For the text-containing cell, return its midpoint in (X, Y) coordinate format. 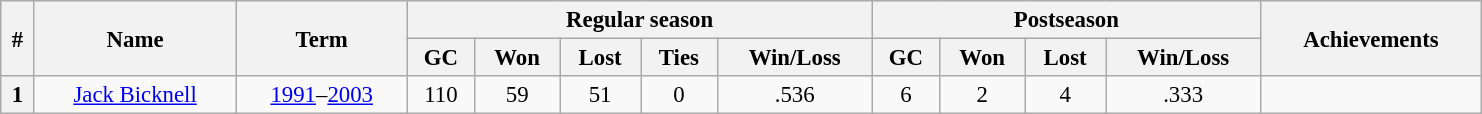
4 (1066, 95)
59 (518, 95)
6 (906, 95)
Term (322, 38)
51 (600, 95)
Jack Bicknell (135, 95)
Name (135, 38)
1 (18, 95)
# (18, 38)
.333 (1184, 95)
.536 (794, 95)
2 (982, 95)
Regular season (640, 20)
110 (441, 95)
Achievements (1372, 38)
0 (680, 95)
1991–2003 (322, 95)
Postseason (1066, 20)
Ties (680, 58)
